Scan for the cell matching the given text and deliver its [X, Y] coordinate at center. 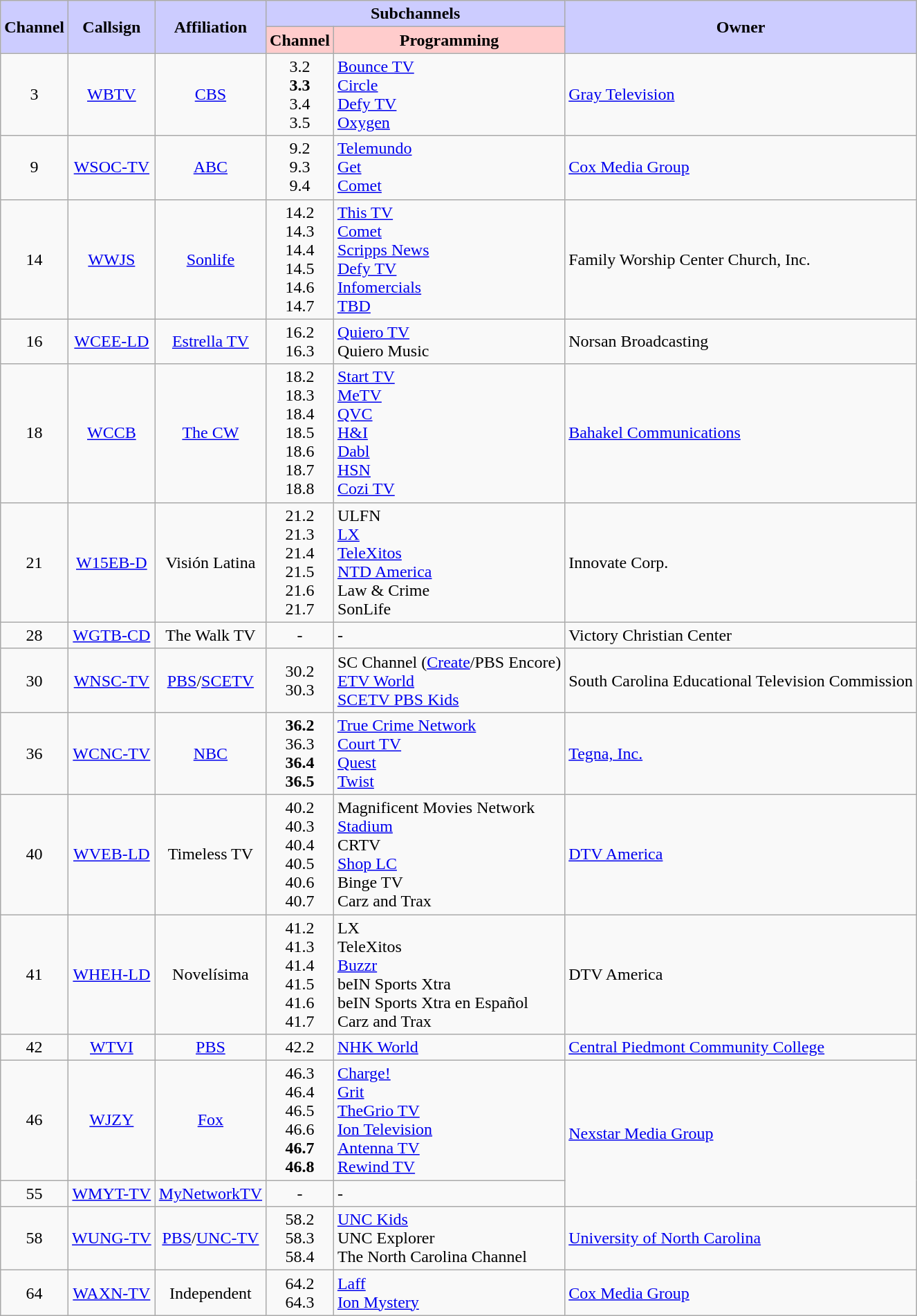
40 [35, 854]
W15EB-D [112, 562]
Fox [210, 1121]
Owner [741, 27]
WMYT-TV [112, 1194]
9.29.3 9.4 [300, 167]
28 [35, 635]
3.23.33.43.5 [300, 94]
Family Worship Center Church, Inc. [741, 259]
Central Piedmont Community College [741, 1048]
Estrella TV [210, 342]
University of North Carolina [741, 1239]
WUNG-TV [112, 1239]
Telemundo Get Comet [449, 167]
41.241.341.441.541.641.7 [300, 974]
Timeless TV [210, 854]
CBS [210, 94]
Visión Latina [210, 562]
Callsign [112, 27]
ABC [210, 167]
WBTV [112, 94]
WAXN-TV [112, 1292]
Novelísima [210, 974]
18 [35, 433]
Norsan Broadcasting [741, 342]
58 [35, 1239]
WWJS [112, 259]
MyNetworkTV [210, 1194]
Affiliation [210, 27]
30.230.3 [300, 680]
55 [35, 1194]
46 [35, 1121]
The Walk TV [210, 635]
WCEE-LD [112, 342]
UNC KidsUNC ExplorerThe North Carolina Channel [449, 1239]
WCCB [112, 433]
LaffIon Mystery [449, 1292]
SC Channel (Create/PBS Encore)ETV WorldSCETV PBS Kids [449, 680]
42.2 [300, 1048]
Quiero TV Quiero Music [449, 342]
LX TeleXitosBuzzrbeIN Sports Xtra beIN Sports Xtra en EspañolCarz and Trax [449, 974]
36.236.336.436.5 [300, 753]
PBS/UNC-TV [210, 1239]
40.240.340.440.540.640.7 [300, 854]
Magnificent Movies Network StadiumCRTV Shop LCBinge TV Carz and Trax [449, 854]
Gray Television [741, 94]
NBC [210, 753]
Independent [210, 1292]
Charge!GritTheGrio TVIon TelevisionAntenna TVRewind TV [449, 1121]
The CW [210, 433]
21.221.321.421.521.621.7 [300, 562]
30 [35, 680]
Subchannels [416, 14]
64 [35, 1292]
9 [35, 167]
WJZY [112, 1121]
ULFN LX TeleXitos NTD America Law & Crime SonLife [449, 562]
True Crime NetworkCourt TVQuest Twist [449, 753]
WTVI [112, 1048]
Start TVMeTVQVCH&IDablHSNCozi TV [449, 433]
PBS [210, 1048]
Bahakel Communications [741, 433]
14 [35, 259]
Sonlife [210, 259]
3 [35, 94]
Programming [449, 40]
WGTB-CD [112, 635]
Victory Christian Center [741, 635]
58.258.358.4 [300, 1239]
16.216.3 [300, 342]
South Carolina Educational Television Commission [741, 680]
42 [35, 1048]
WCNC-TV [112, 753]
64.264.3 [300, 1292]
WSOC-TV [112, 167]
41 [35, 974]
WHEH-LD [112, 974]
16 [35, 342]
This TV CometScripps NewsDefy TV Infomercials TBD [449, 259]
PBS/SCETV [210, 680]
Innovate Corp. [741, 562]
46.346.446.5 46.646.7 46.8 [300, 1121]
WVEB-LD [112, 854]
36 [35, 753]
Bounce TVCircleDefy TV Oxygen [449, 94]
14.214.314.414.514.614.7 [300, 259]
18.218.318.418.518.618.718.8 [300, 433]
21 [35, 562]
Tegna, Inc. [741, 753]
NHK World [449, 1048]
Nexstar Media Group [741, 1133]
WNSC-TV [112, 680]
